Pinpoint the cell where the given text exists, returning its [x, y] midpoint coordinate. 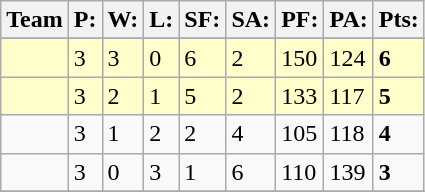
L: [162, 20]
PA: [348, 20]
110 [300, 172]
124 [348, 58]
Pts: [398, 20]
105 [300, 134]
PF: [300, 20]
W: [123, 20]
150 [300, 58]
SA: [251, 20]
P: [85, 20]
133 [300, 96]
Team [35, 20]
SF: [202, 20]
117 [348, 96]
118 [348, 134]
139 [348, 172]
